Search for the cell housing the specified text and yield its (X, Y) center coordinate. 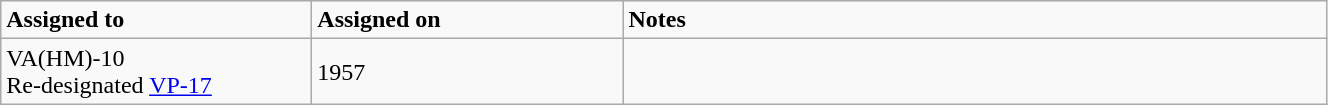
Assigned to (156, 20)
Notes (975, 20)
1957 (468, 72)
Assigned on (468, 20)
VA(HM)-10Re-designated VP-17 (156, 72)
